Locate the cell with the specified text and output its [X, Y] center coordinate. 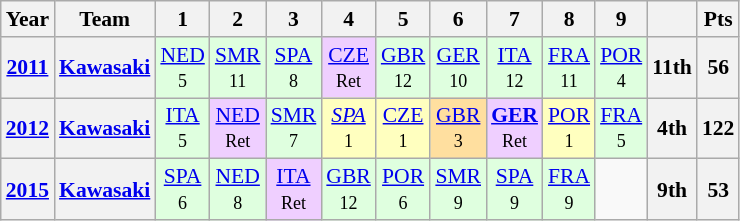
2011 [28, 68]
GBR3 [458, 128]
Pts [718, 19]
2015 [28, 190]
ITARet [294, 190]
9 [621, 19]
CZERet [348, 68]
SPA6 [182, 190]
Year [28, 19]
FRA11 [569, 68]
GER10 [458, 68]
POR1 [569, 128]
4th [672, 128]
56 [718, 68]
CZE1 [404, 128]
53 [718, 190]
2012 [28, 128]
11th [672, 68]
ITA5 [182, 128]
5 [404, 19]
6 [458, 19]
Team [104, 19]
2 [238, 19]
ITA12 [514, 68]
SPA9 [514, 190]
NED8 [238, 190]
NEDRet [238, 128]
POR6 [404, 190]
4 [348, 19]
SMR11 [238, 68]
7 [514, 19]
1 [182, 19]
3 [294, 19]
SMR7 [294, 128]
SPA8 [294, 68]
SPA1 [348, 128]
FRA9 [569, 190]
122 [718, 128]
8 [569, 19]
POR4 [621, 68]
SMR9 [458, 190]
GERRet [514, 128]
9th [672, 190]
FRA5 [621, 128]
NED5 [182, 68]
